Output the (x, y) coordinate of the center of the cell containing the given text.  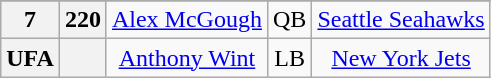
Seattle Seahawks (401, 20)
LB (289, 58)
UFA (30, 58)
Alex McGough (186, 20)
QB (289, 20)
Anthony Wint (186, 58)
New York Jets (401, 58)
7 (30, 20)
220 (82, 20)
